From the cell containing the given text, extract its center point as (x, y) coordinate. 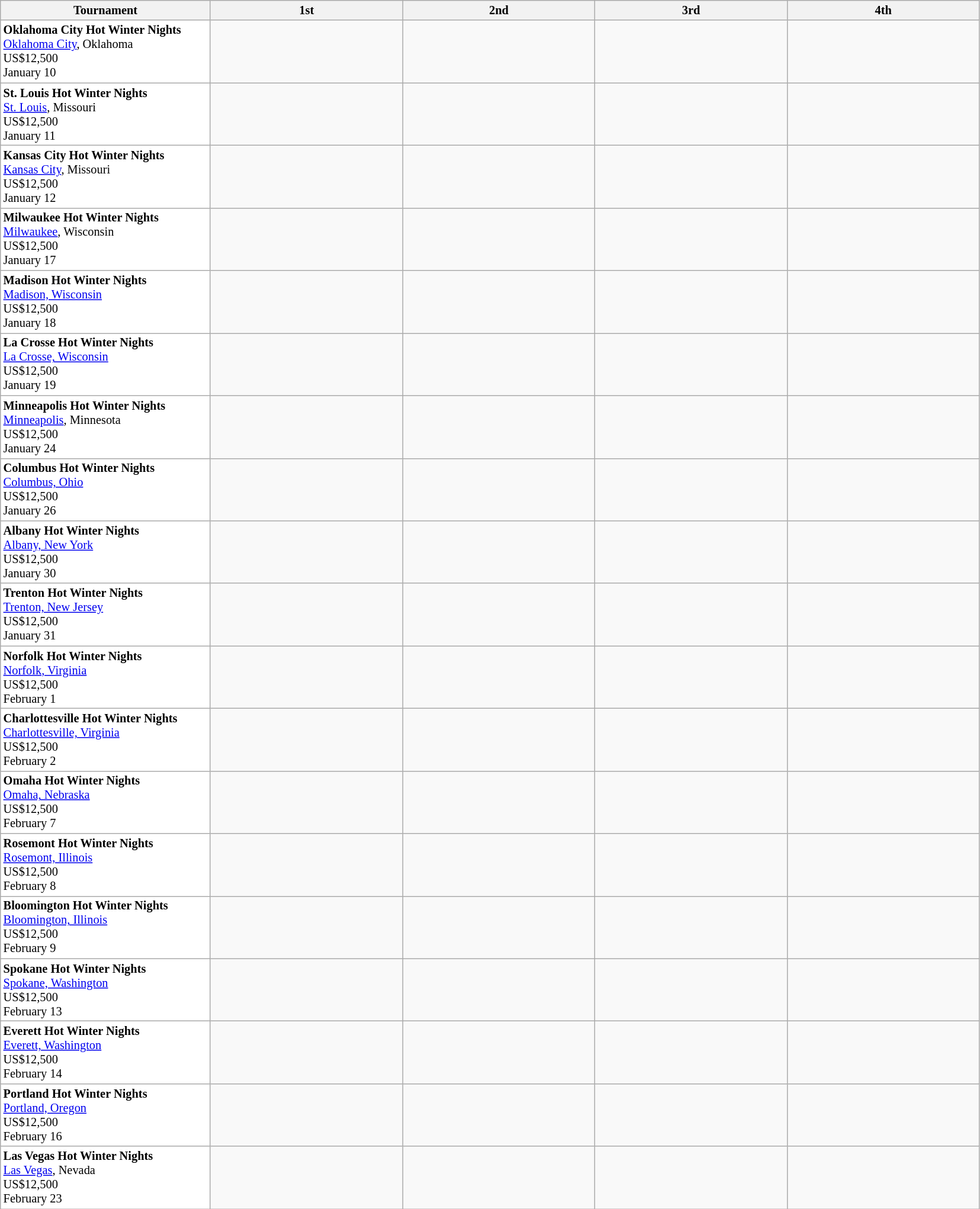
Trenton Hot Winter NightsTrenton, New JerseyUS$12,500January 31 (105, 615)
3rd (692, 10)
Tournament (105, 10)
Albany Hot Winter NightsAlbany, New YorkUS$12,500January 30 (105, 552)
Las Vegas Hot Winter NightsLas Vegas, NevadaUS$12,500February 23 (105, 1178)
Charlottesville Hot Winter NightsCharlottesville, VirginiaUS$12,500February 2 (105, 739)
Kansas City Hot Winter NightsKansas City, MissouriUS$12,500January 12 (105, 176)
La Crosse Hot Winter NightsLa Crosse, WisconsinUS$12,500January 19 (105, 364)
Everett Hot Winter NightsEverett, WashingtonUS$12,500February 14 (105, 1052)
Milwaukee Hot Winter NightsMilwaukee, WisconsinUS$12,500January 17 (105, 239)
Portland Hot Winter NightsPortland, OregonUS$12,500February 16 (105, 1115)
St. Louis Hot Winter NightsSt. Louis, MissouriUS$12,500January 11 (105, 114)
Madison Hot Winter NightsMadison, WisconsinUS$12,500January 18 (105, 302)
Omaha Hot Winter NightsOmaha, NebraskaUS$12,500February 7 (105, 802)
Norfolk Hot Winter NightsNorfolk, VirginiaUS$12,500February 1 (105, 677)
Spokane Hot Winter NightsSpokane, WashingtonUS$12,500February 13 (105, 990)
Minneapolis Hot Winter NightsMinneapolis, MinnesotaUS$12,500January 24 (105, 427)
Oklahoma City Hot Winter NightsOklahoma City, OklahomaUS$12,500January 10 (105, 52)
2nd (499, 10)
Columbus Hot Winter NightsColumbus, OhioUS$12,500January 26 (105, 490)
4th (883, 10)
Rosemont Hot Winter NightsRosemont, IllinoisUS$12,500February 8 (105, 865)
1st (307, 10)
Bloomington Hot Winter NightsBloomington, IllinoisUS$12,500February 9 (105, 927)
